Return the (x, y) coordinate for the center point of the cell that contains the specified text.  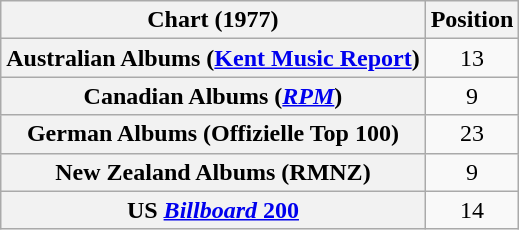
German Albums (Offizielle Top 100) (213, 134)
14 (472, 210)
US Billboard 200 (213, 210)
Australian Albums (Kent Music Report) (213, 58)
Canadian Albums (RPM) (213, 96)
23 (472, 134)
Position (472, 20)
Chart (1977) (213, 20)
New Zealand Albums (RMNZ) (213, 172)
13 (472, 58)
